Find where the given text appears and provide that cell's center as [x, y] coordinate. 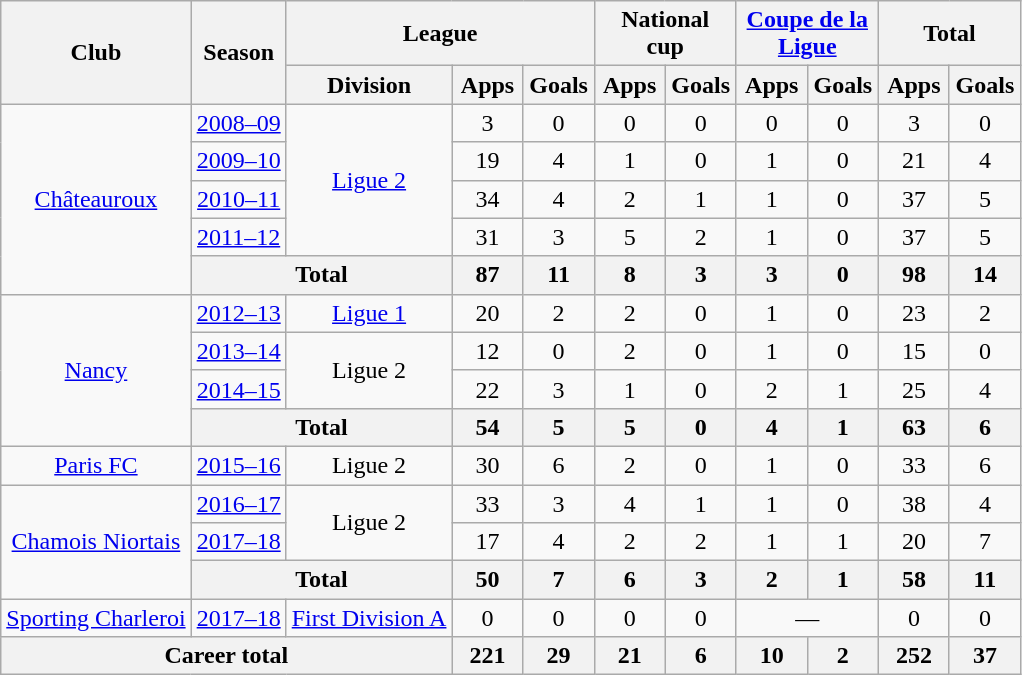
Division [369, 85]
Career total [226, 656]
221 [488, 656]
58 [914, 580]
2010–11 [238, 199]
87 [488, 275]
8 [630, 275]
38 [914, 503]
Coupe de la Ligue [807, 34]
Season [238, 52]
98 [914, 275]
14 [984, 275]
2009–10 [238, 161]
17 [488, 542]
First Division A [369, 618]
22 [488, 389]
10 [772, 656]
31 [488, 237]
252 [914, 656]
Paris FC [96, 465]
2011–12 [238, 237]
2016–17 [238, 503]
Nancy [96, 370]
25 [914, 389]
29 [558, 656]
54 [488, 427]
23 [914, 313]
2008–09 [238, 123]
2015–16 [238, 465]
Club [96, 52]
2012–13 [238, 313]
National cup [665, 34]
— [807, 618]
50 [488, 580]
2013–14 [238, 351]
Chamois Niortais [96, 541]
12 [488, 351]
Ligue 1 [369, 313]
2014–15 [238, 389]
63 [914, 427]
Sporting Charleroi [96, 618]
League [440, 34]
30 [488, 465]
19 [488, 161]
15 [914, 351]
Châteauroux [96, 199]
34 [488, 199]
